Search for the cell housing the specified text and yield its [x, y] center coordinate. 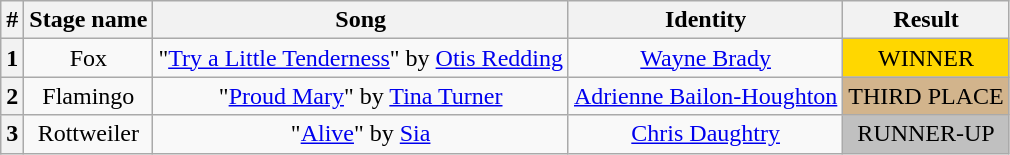
2 [12, 96]
"Try a Little Tenderness" by Otis Redding [361, 58]
1 [12, 58]
Adrienne Bailon-Houghton [705, 96]
# [12, 20]
Result [926, 20]
WINNER [926, 58]
Flamingo [88, 96]
Stage name [88, 20]
3 [12, 134]
Rottweiler [88, 134]
THIRD PLACE [926, 96]
RUNNER-UP [926, 134]
Song [361, 20]
"Proud Mary" by Tina Turner [361, 96]
Identity [705, 20]
Chris Daughtry [705, 134]
Fox [88, 58]
Wayne Brady [705, 58]
"Alive" by Sia [361, 134]
